Extract the [x, y] coordinate from the center of the cell holding the provided text.  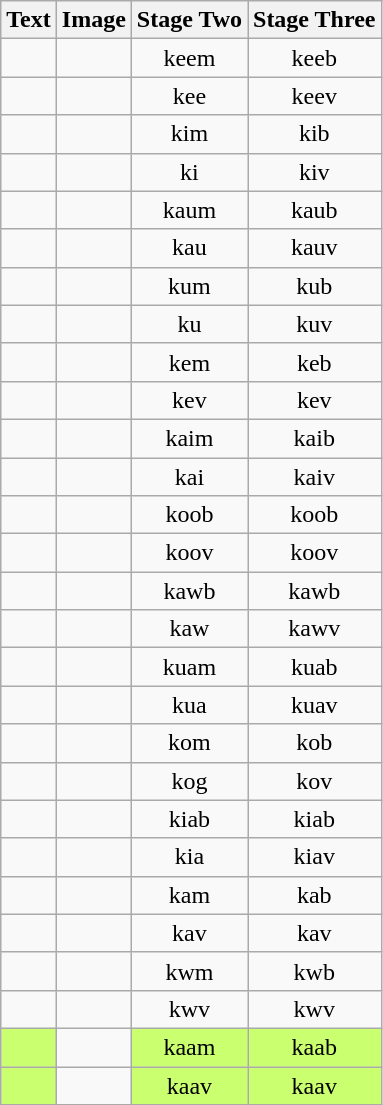
kauv [315, 248]
kiav [315, 857]
kov [315, 781]
ki [189, 172]
Text [29, 20]
kim [189, 134]
kem [189, 362]
kaab [315, 1047]
kaib [315, 438]
Stage Three [315, 20]
kuv [315, 324]
kuav [315, 705]
Image [94, 20]
kawv [315, 629]
kuab [315, 667]
kub [315, 286]
kom [189, 743]
kau [189, 248]
kaum [189, 210]
ku [189, 324]
kam [189, 895]
kuam [189, 667]
kaam [189, 1047]
kaiv [315, 477]
kwm [189, 971]
kaim [189, 438]
kee [189, 96]
kwb [315, 971]
keem [189, 58]
Stage Two [189, 20]
kib [315, 134]
kog [189, 781]
kab [315, 895]
kiv [315, 172]
kob [315, 743]
keb [315, 362]
kua [189, 705]
kai [189, 477]
keev [315, 96]
kia [189, 857]
kaub [315, 210]
kaw [189, 629]
keeb [315, 58]
kum [189, 286]
